Detect which cell encompasses the target text, then output its [X, Y] center coordinate. 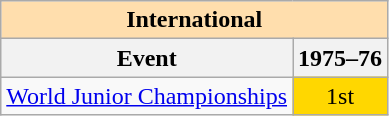
World Junior Championships [147, 96]
1st [340, 96]
International [194, 20]
1975–76 [340, 58]
Event [147, 58]
